Search for the cell housing the specified text and yield its [x, y] center coordinate. 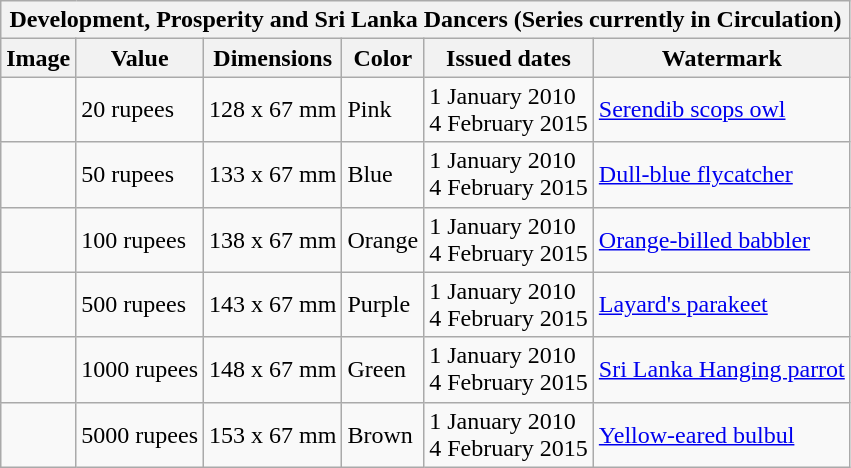
Layard's parakeet [722, 304]
153 x 67 mm [273, 434]
Dimensions [273, 58]
138 x 67 mm [273, 240]
Dull-blue flycatcher [722, 174]
Issued dates [509, 58]
Pink [383, 110]
Yellow-eared bulbul [722, 434]
148 x 67 mm [273, 370]
Orange-billed babbler [722, 240]
5000 rupees [140, 434]
500 rupees [140, 304]
Orange [383, 240]
100 rupees [140, 240]
Green [383, 370]
143 x 67 mm [273, 304]
Image [38, 58]
Purple [383, 304]
1000 rupees [140, 370]
50 rupees [140, 174]
Sri Lanka Hanging parrot [722, 370]
Value [140, 58]
Serendib scops owl [722, 110]
128 x 67 mm [273, 110]
Color [383, 58]
Brown [383, 434]
Blue [383, 174]
Development, Prosperity and Sri Lanka Dancers (Series currently in Circulation) [426, 20]
Watermark [722, 58]
20 rupees [140, 110]
133 x 67 mm [273, 174]
